Determine the [x, y] coordinate at the center of the cell enclosing the given text.  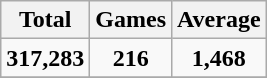
317,283 [46, 58]
1,468 [220, 58]
216 [131, 58]
Total [46, 20]
Games [131, 20]
Average [220, 20]
